Pinpoint the cell where the given text exists, returning its [X, Y] midpoint coordinate. 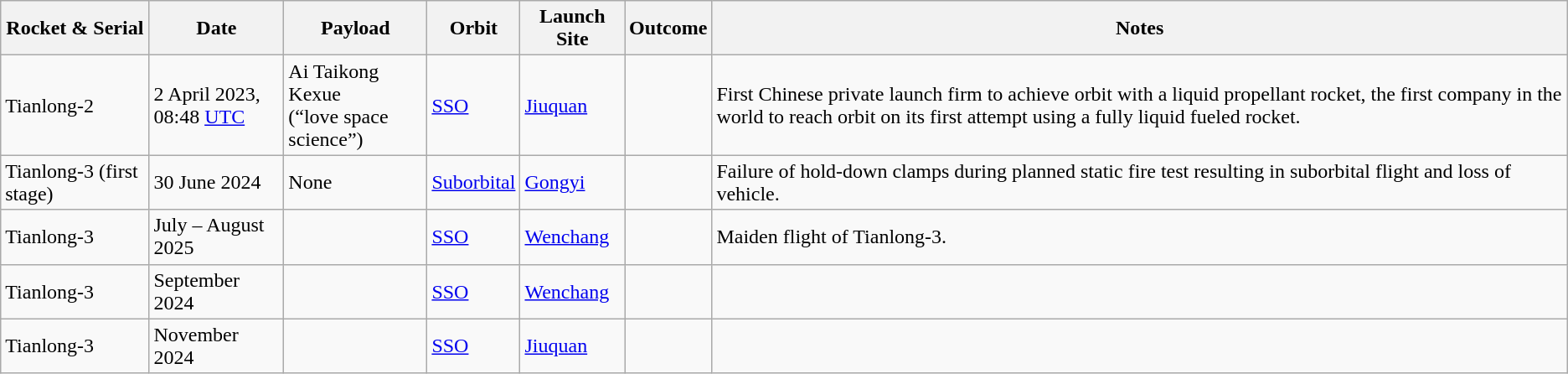
Failure of hold-down clamps during planned static fire test resulting in suborbital flight and loss of vehicle. [1139, 183]
September 2024 [216, 292]
Ai Taikong Kexue(“love space science”) [355, 106]
Tianlong-2 [75, 106]
Outcome [668, 29]
Launch Site [573, 29]
Date [216, 29]
November 2024 [216, 345]
Tianlong-3 (first stage) [75, 183]
July – August 2025 [216, 236]
Suborbital [474, 183]
Payload [355, 29]
Gongyi [573, 183]
2 April 2023,08:48 UTC [216, 106]
None [355, 183]
Rocket & Serial [75, 29]
Notes [1139, 29]
30 June 2024 [216, 183]
Maiden flight of Tianlong-3. [1139, 236]
Orbit [474, 29]
